Extract the (X, Y) coordinate from the center of the cell holding the provided text.  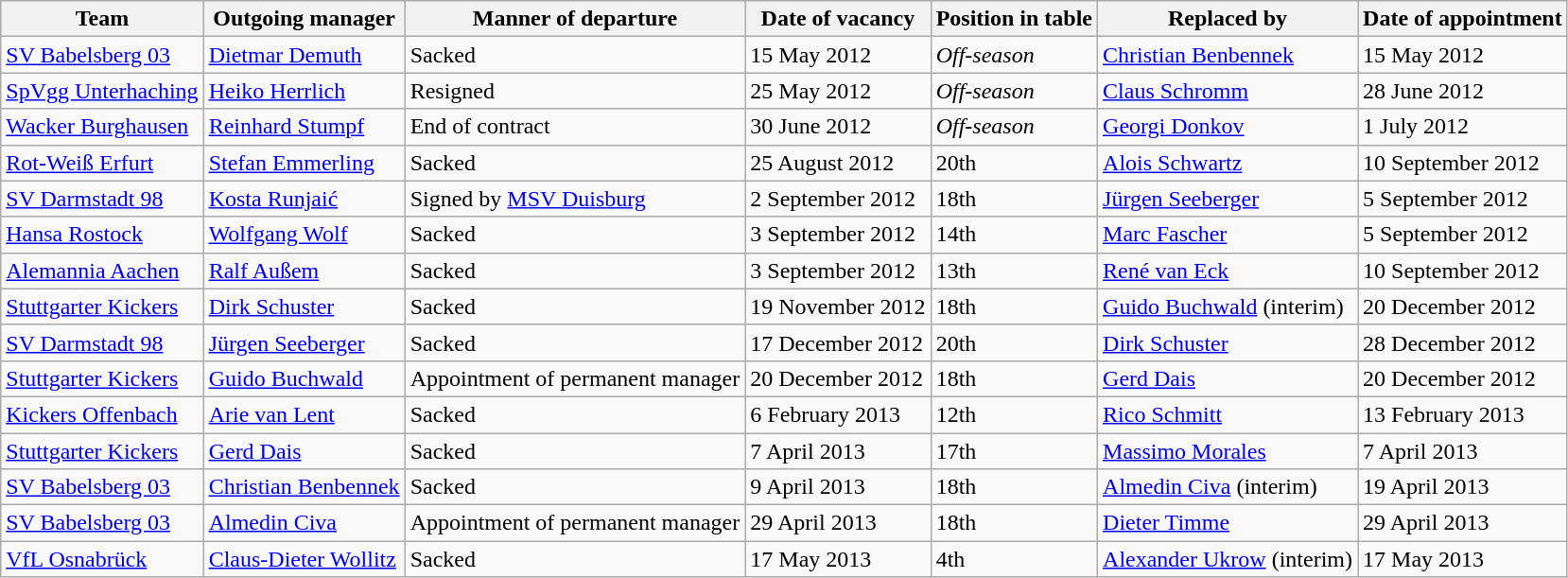
19 April 2013 (1463, 487)
Team (102, 19)
Almedin Civa (interim) (1228, 487)
2 September 2012 (838, 199)
14th (1014, 235)
Almedin Civa (305, 523)
Replaced by (1228, 19)
Marc Fascher (1228, 235)
1 July 2012 (1463, 127)
SpVgg Unterhaching (102, 91)
17th (1014, 451)
30 June 2012 (838, 127)
6 February 2013 (838, 414)
Date of appointment (1463, 19)
Guido Buchwald (interim) (1228, 307)
28 June 2012 (1463, 91)
25 August 2012 (838, 163)
12th (1014, 414)
Ralf Außem (305, 271)
13 February 2013 (1463, 414)
Date of vacancy (838, 19)
Position in table (1014, 19)
13th (1014, 271)
Wacker Burghausen (102, 127)
Kickers Offenbach (102, 414)
Hansa Rostock (102, 235)
Rot-Weiß Erfurt (102, 163)
4th (1014, 559)
25 May 2012 (838, 91)
Stefan Emmerling (305, 163)
End of contract (575, 127)
Signed by MSV Duisburg (575, 199)
Manner of departure (575, 19)
Outgoing manager (305, 19)
Alemannia Aachen (102, 271)
Claus Schromm (1228, 91)
19 November 2012 (838, 307)
Massimo Morales (1228, 451)
Alois Schwartz (1228, 163)
VfL Osnabrück (102, 559)
Dietmar Demuth (305, 55)
René van Eck (1228, 271)
Kosta Runjaić (305, 199)
Resigned (575, 91)
Wolfgang Wolf (305, 235)
Guido Buchwald (305, 378)
17 December 2012 (838, 342)
Reinhard Stumpf (305, 127)
Arie van Lent (305, 414)
Claus-Dieter Wollitz (305, 559)
9 April 2013 (838, 487)
Rico Schmitt (1228, 414)
Dieter Timme (1228, 523)
Georgi Donkov (1228, 127)
28 December 2012 (1463, 342)
Alexander Ukrow (interim) (1228, 559)
Heiko Herrlich (305, 91)
